Provide the [X, Y] coordinate of the cell's center where the given text is located.  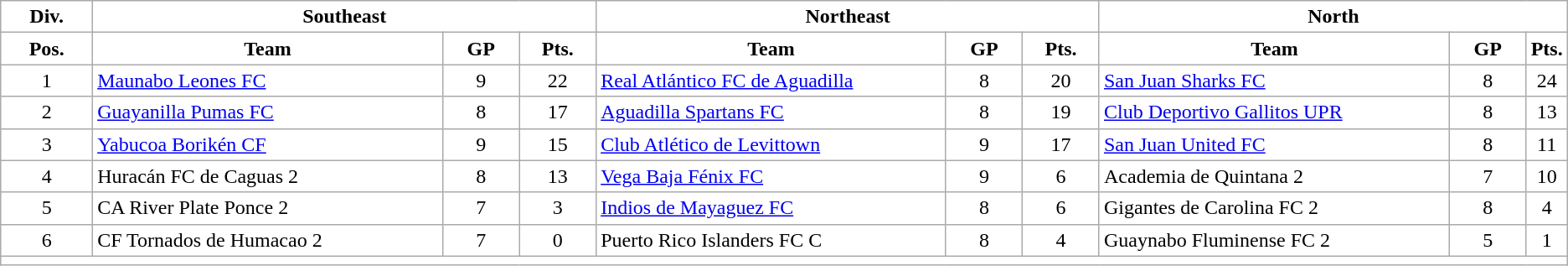
2 [47, 112]
20 [1061, 81]
San Juan Sharks FC [1274, 81]
Puerto Rico Islanders FC C [771, 240]
Northeast [848, 17]
Yabucoa Borikén CF [268, 144]
Club Atlético de Levittown [771, 144]
11 [1546, 144]
Real Atlántico FC de Aguadilla [771, 81]
Southeast [345, 17]
Academia de Quintana 2 [1274, 176]
Indios de Mayaguez FC [771, 208]
CF Tornados de Humacao 2 [268, 240]
San Juan United FC [1274, 144]
Div. [47, 17]
10 [1546, 176]
Huracán FC de Caguas 2 [268, 176]
Club Deportivo Gallitos UPR [1274, 112]
0 [558, 240]
Maunabo Leones FC [268, 81]
15 [558, 144]
Pos. [47, 49]
19 [1061, 112]
CA River Plate Ponce 2 [268, 208]
Gigantes de Carolina FC 2 [1274, 208]
North [1333, 17]
Guayanilla Pumas FC [268, 112]
22 [558, 81]
Guaynabo Fluminense FC 2 [1274, 240]
Vega Baja Fénix FC [771, 176]
Aguadilla Spartans FC [771, 112]
24 [1546, 81]
